Scan for the cell matching the given text and deliver its [X, Y] coordinate at center. 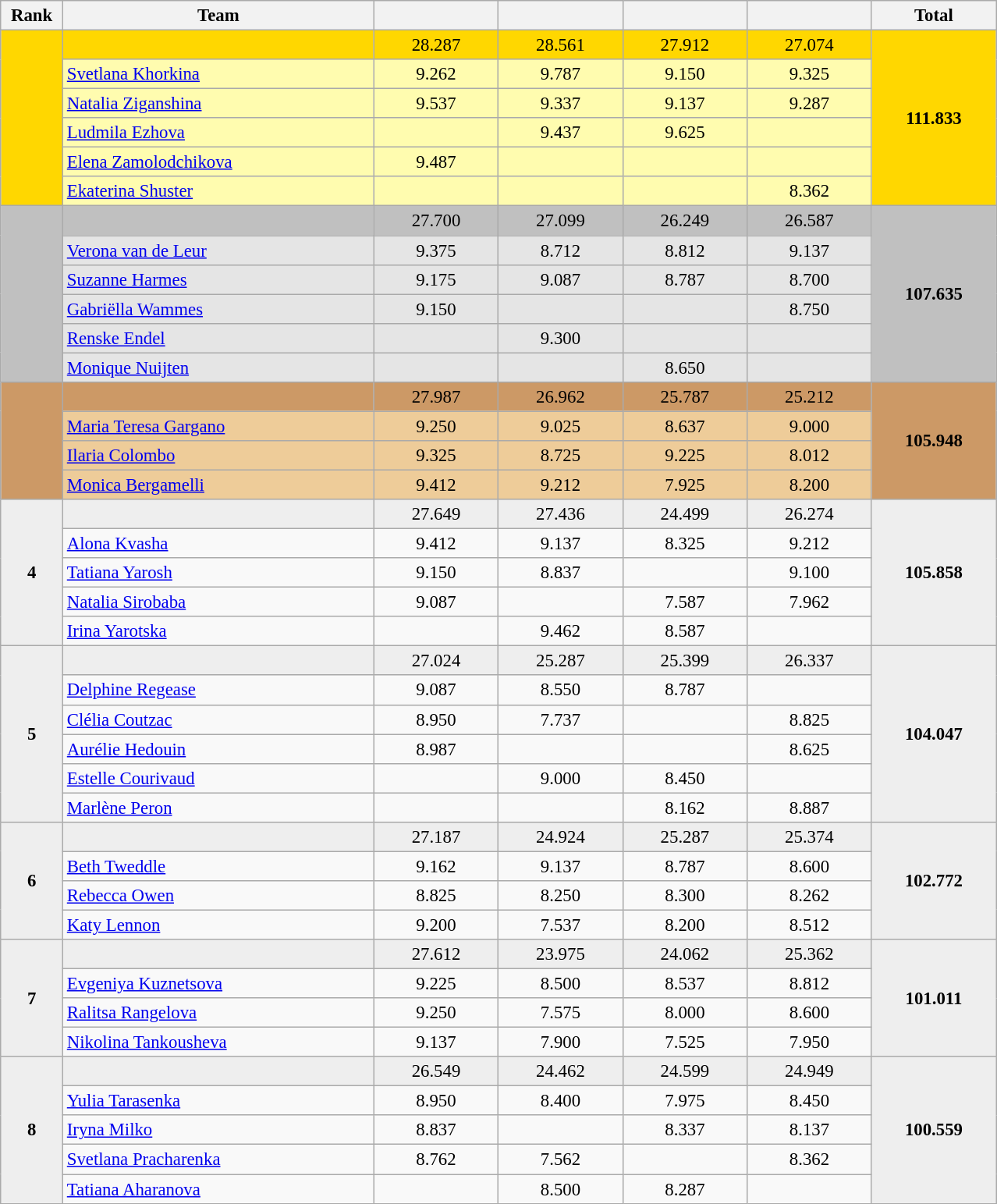
Katy Lennon [218, 925]
26.549 [435, 1071]
6 [32, 881]
8.250 [560, 896]
27.187 [435, 837]
7.562 [560, 1160]
9.375 [435, 250]
9.625 [685, 133]
Iryna Milko [218, 1131]
28.287 [435, 45]
8.537 [685, 984]
27.700 [435, 221]
27.987 [435, 397]
26.274 [810, 514]
9.300 [560, 338]
Monica Bergamelli [218, 485]
24.599 [685, 1071]
Maria Teresa Gargano [218, 426]
Delphine Regease [218, 691]
8.637 [685, 426]
101.011 [934, 998]
8 [32, 1130]
102.772 [934, 881]
26.587 [810, 221]
Irina Yarotska [218, 631]
8.325 [685, 544]
8.987 [435, 749]
8.400 [560, 1101]
Verona van de Leur [218, 250]
Team [218, 16]
23.975 [560, 954]
Gabriëlla Wammes [218, 309]
Estelle Courivaud [218, 778]
Rebecca Owen [218, 896]
9.787 [560, 74]
8.625 [810, 749]
Alona Kvasha [218, 544]
24.062 [685, 954]
Yulia Tarasenka [218, 1101]
24.462 [560, 1071]
27.024 [435, 661]
8.587 [685, 631]
25.787 [685, 397]
27.074 [810, 45]
8.337 [685, 1131]
9.025 [560, 426]
7.737 [560, 719]
Ludmila Ezhova [218, 133]
8.012 [810, 456]
111.833 [934, 119]
8.550 [560, 691]
27.912 [685, 45]
27.612 [435, 954]
9.175 [435, 279]
Natalia Sirobaba [218, 602]
Nikolina Tankousheva [218, 1042]
Svetlana Pracharenka [218, 1160]
9.287 [810, 104]
9.100 [810, 573]
7.925 [685, 485]
Natalia Ziganshina [218, 104]
8.700 [810, 279]
Marlène Peron [218, 808]
25.374 [810, 837]
Evgeniya Kuznetsova [218, 984]
8.750 [810, 309]
8.137 [810, 1131]
Ilaria Colombo [218, 456]
Beth Tweddle [218, 866]
Tatiana Yarosh [218, 573]
100.559 [934, 1130]
25.362 [810, 954]
107.635 [934, 294]
Renske Endel [218, 338]
27.099 [560, 221]
Elena Zamolodchikova [218, 162]
9.262 [435, 74]
26.962 [560, 397]
Total [934, 16]
8.887 [810, 808]
7.575 [560, 1013]
25.212 [810, 397]
7.537 [560, 925]
7.900 [560, 1042]
7.975 [685, 1101]
7.587 [685, 602]
8.287 [685, 1189]
7.525 [685, 1042]
8.725 [560, 456]
Monique Nuijten [218, 368]
24.499 [685, 514]
8.262 [810, 896]
4 [32, 573]
Aurélie Hedouin [218, 749]
7.950 [810, 1042]
105.948 [934, 441]
7 [32, 998]
7.962 [810, 602]
8.650 [685, 368]
Tatiana Aharanova [218, 1189]
8.000 [685, 1013]
26.337 [810, 661]
9.487 [435, 162]
Svetlana Khorkina [218, 74]
Suzanne Harmes [218, 279]
8.162 [685, 808]
26.249 [685, 221]
9.200 [435, 925]
9.462 [560, 631]
9.437 [560, 133]
8.300 [685, 896]
9.537 [435, 104]
9.337 [560, 104]
Rank [32, 16]
Ralitsa Rangelova [218, 1013]
27.436 [560, 514]
25.399 [685, 661]
24.924 [560, 837]
8.512 [810, 925]
Clélia Coutzac [218, 719]
105.858 [934, 573]
104.047 [934, 734]
8.762 [435, 1160]
9.162 [435, 866]
8.712 [560, 250]
27.649 [435, 514]
28.561 [560, 45]
24.949 [810, 1071]
5 [32, 734]
Ekaterina Shuster [218, 191]
